Capture the cell that displays the provided text and extract its [X, Y] central coordinate. 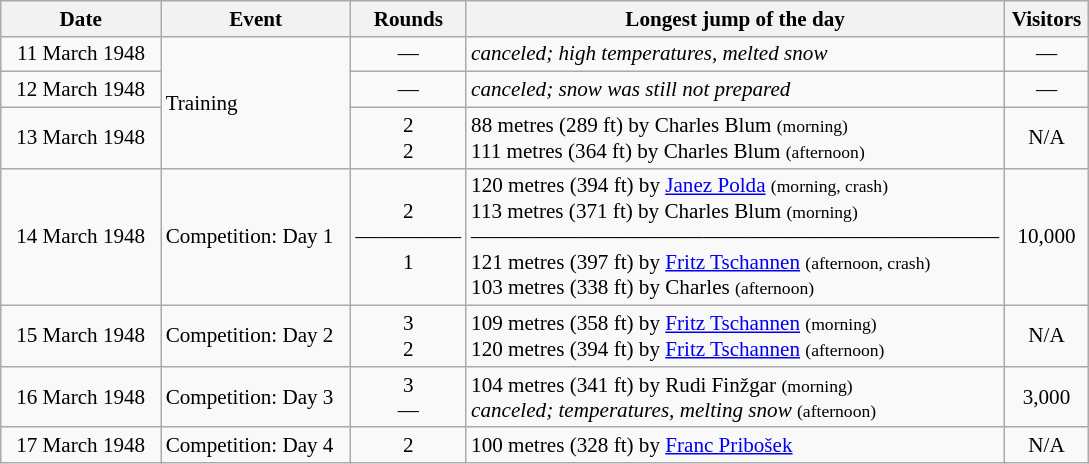
16 March 1948 [81, 396]
Date [81, 18]
32 [409, 336]
3 — [409, 396]
Visitors [1046, 18]
12 March 1948 [81, 90]
canceled; high temperatures, melted snow [735, 54]
100 metres (328 ft) by Franc Pribošek [735, 444]
3,000 [1046, 396]
Competition: Day 4 [256, 444]
Competition: Day 1 [256, 236]
14 March 1948 [81, 236]
Competition: Day 2 [256, 336]
104 metres (341 ft) by Rudi Finžgar (morning)canceled; temperatures, melting snow (afternoon) [735, 396]
Training [256, 102]
canceled; snow was still not prepared [735, 90]
13 March 1948 [81, 138]
15 March 1948 [81, 336]
Longest jump of the day [735, 18]
22 [409, 138]
109 metres (358 ft) by Fritz Tschannen (morning)120 metres (394 ft) by Fritz Tschannen (afternoon) [735, 336]
17 March 1948 [81, 444]
11 March 1948 [81, 54]
2—————1 [409, 236]
Event [256, 18]
Rounds [409, 18]
88 metres (289 ft) by Charles Blum (morning)111 metres (364 ft) by Charles Blum (afternoon) [735, 138]
Competition: Day 3 [256, 396]
2 [409, 444]
10,000 [1046, 236]
